Find where the given text appears and provide that cell's center as (X, Y) coordinate. 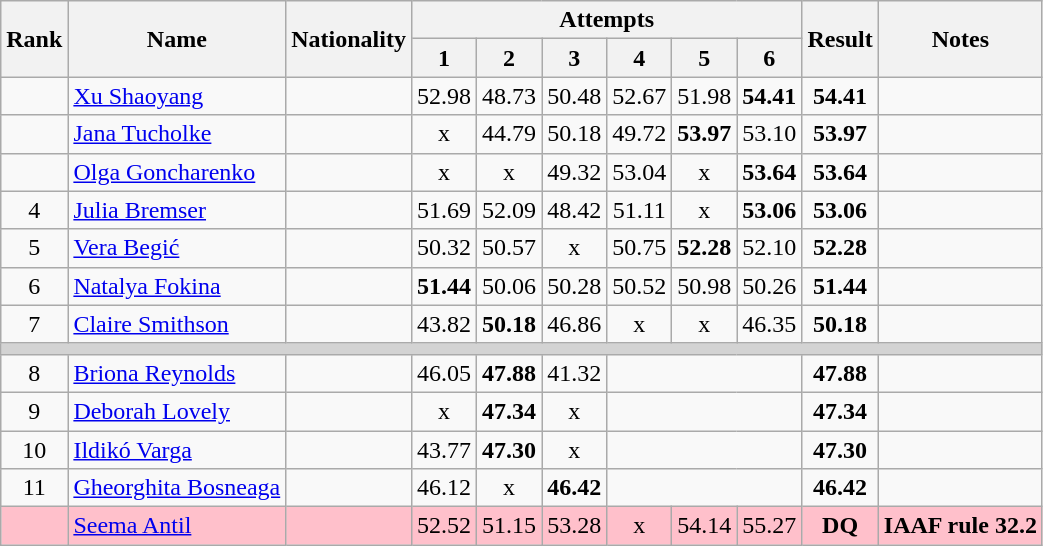
46.05 (444, 373)
51.98 (704, 96)
Nationality (349, 39)
Natalya Fokina (177, 286)
50.48 (574, 96)
Olga Goncharenko (177, 172)
52.09 (510, 210)
10 (34, 449)
Name (177, 39)
7 (34, 324)
51.69 (444, 210)
53.10 (770, 134)
Ildikó Varga (177, 449)
52.52 (444, 526)
Vera Begić (177, 248)
52.10 (770, 248)
43.82 (444, 324)
48.73 (510, 96)
54.14 (704, 526)
Gheorghita Bosneaga (177, 488)
Rank (34, 39)
Xu Shaoyang (177, 96)
IAAF rule 32.2 (960, 526)
Seema Antil (177, 526)
Briona Reynolds (177, 373)
Notes (960, 39)
46.86 (574, 324)
43.77 (444, 449)
46.12 (444, 488)
11 (34, 488)
50.57 (510, 248)
50.98 (704, 286)
2 (510, 58)
49.72 (640, 134)
8 (34, 373)
50.26 (770, 286)
41.32 (574, 373)
53.28 (574, 526)
Julia Bremser (177, 210)
3 (574, 58)
1 (444, 58)
49.32 (574, 172)
52.67 (640, 96)
51.15 (510, 526)
46.35 (770, 324)
Jana Tucholke (177, 134)
52.98 (444, 96)
44.79 (510, 134)
Claire Smithson (177, 324)
9 (34, 411)
50.32 (444, 248)
55.27 (770, 526)
Result (840, 39)
50.06 (510, 286)
48.42 (574, 210)
50.28 (574, 286)
Attempts (606, 20)
Deborah Lovely (177, 411)
51.11 (640, 210)
50.75 (640, 248)
50.52 (640, 286)
DQ (840, 526)
53.04 (640, 172)
